From the cell containing the given text, extract its center point as (x, y) coordinate. 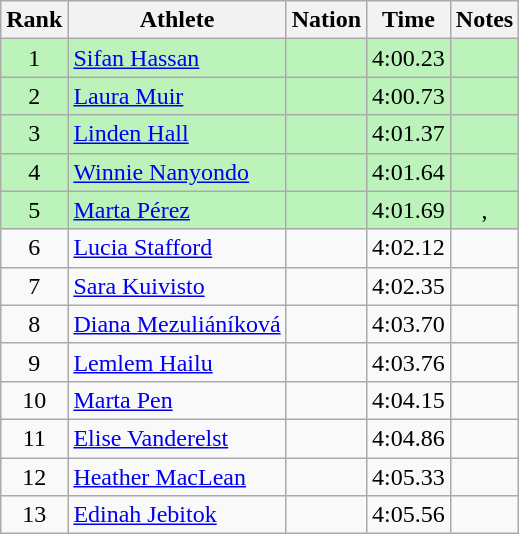
Elise Vanderelst (177, 438)
13 (34, 515)
4:01.37 (409, 134)
, (484, 210)
4:02.35 (409, 286)
8 (34, 324)
4:05.33 (409, 477)
4:00.73 (409, 96)
4 (34, 172)
10 (34, 400)
3 (34, 134)
4:01.64 (409, 172)
4:02.12 (409, 248)
Marta Pen (177, 400)
7 (34, 286)
5 (34, 210)
Sara Kuivisto (177, 286)
4:03.76 (409, 362)
Linden Hall (177, 134)
4:03.70 (409, 324)
Marta Pérez (177, 210)
11 (34, 438)
Diana Mezuliáníková (177, 324)
4:04.15 (409, 400)
Rank (34, 20)
4:01.69 (409, 210)
Heather MacLean (177, 477)
Notes (484, 20)
9 (34, 362)
Laura Muir (177, 96)
Sifan Hassan (177, 58)
Nation (326, 20)
6 (34, 248)
Lemlem Hailu (177, 362)
4:04.86 (409, 438)
Athlete (177, 20)
Winnie Nanyondo (177, 172)
1 (34, 58)
2 (34, 96)
12 (34, 477)
Lucia Stafford (177, 248)
4:00.23 (409, 58)
Time (409, 20)
Edinah Jebitok (177, 515)
4:05.56 (409, 515)
